Detect which cell encompasses the target text, then output its [x, y] center coordinate. 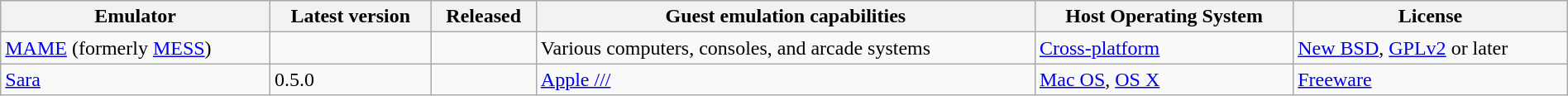
MAME (formerly MESS) [136, 48]
Guest emulation capabilities [786, 17]
Emulator [136, 17]
Cross-platform [1164, 48]
License [1431, 17]
Mac OS, OS X [1164, 79]
Released [483, 17]
Various computers, consoles, and arcade systems [786, 48]
Host Operating System [1164, 17]
Apple /// [786, 79]
New BSD, GPLv2 or later [1431, 48]
Latest version [351, 17]
Freeware [1431, 79]
0.5.0 [351, 79]
Sara [136, 79]
